Locate the cell with the specified text and output its (X, Y) center coordinate. 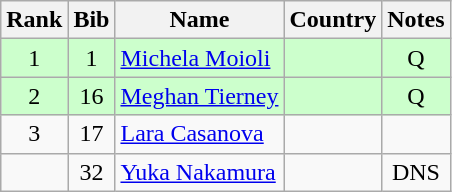
3 (34, 134)
Name (200, 20)
Country (333, 20)
Notes (416, 20)
Rank (34, 20)
16 (92, 96)
Lara Casanova (200, 134)
Yuka Nakamura (200, 172)
Michela Moioli (200, 58)
2 (34, 96)
DNS (416, 172)
32 (92, 172)
Bib (92, 20)
17 (92, 134)
Meghan Tierney (200, 96)
